Capture the cell that displays the provided text and extract its [X, Y] central coordinate. 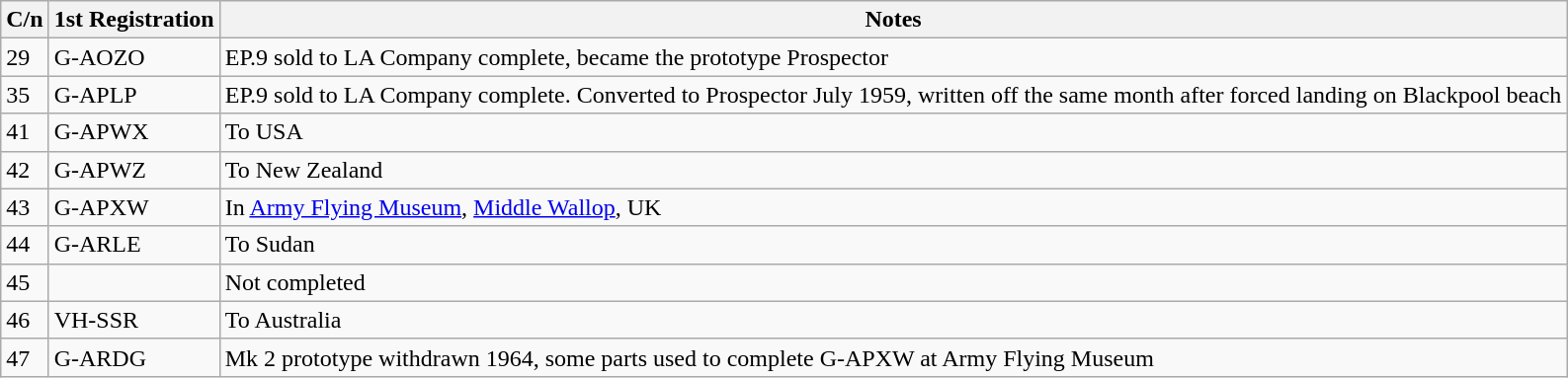
EP.9 sold to LA Company complete, became the prototype Prospector [893, 57]
In Army Flying Museum, Middle Wallop, UK [893, 207]
Notes [893, 20]
G-ARDG [134, 357]
G-ARLE [134, 245]
G-APWZ [134, 170]
To Sudan [893, 245]
41 [25, 132]
G-APWX [134, 132]
42 [25, 170]
C/n [25, 20]
To New Zealand [893, 170]
G-APLP [134, 95]
EP.9 sold to LA Company complete. Converted to Prospector July 1959, written off the same month after forced landing on Blackpool beach [893, 95]
Mk 2 prototype withdrawn 1964, some parts used to complete G-APXW at Army Flying Museum [893, 357]
43 [25, 207]
VH-SSR [134, 320]
46 [25, 320]
29 [25, 57]
To Australia [893, 320]
G-AOZO [134, 57]
Not completed [893, 282]
G-APXW [134, 207]
1st Registration [134, 20]
44 [25, 245]
47 [25, 357]
To USA [893, 132]
35 [25, 95]
45 [25, 282]
